From the cell containing the given text, extract its center point as (X, Y) coordinate. 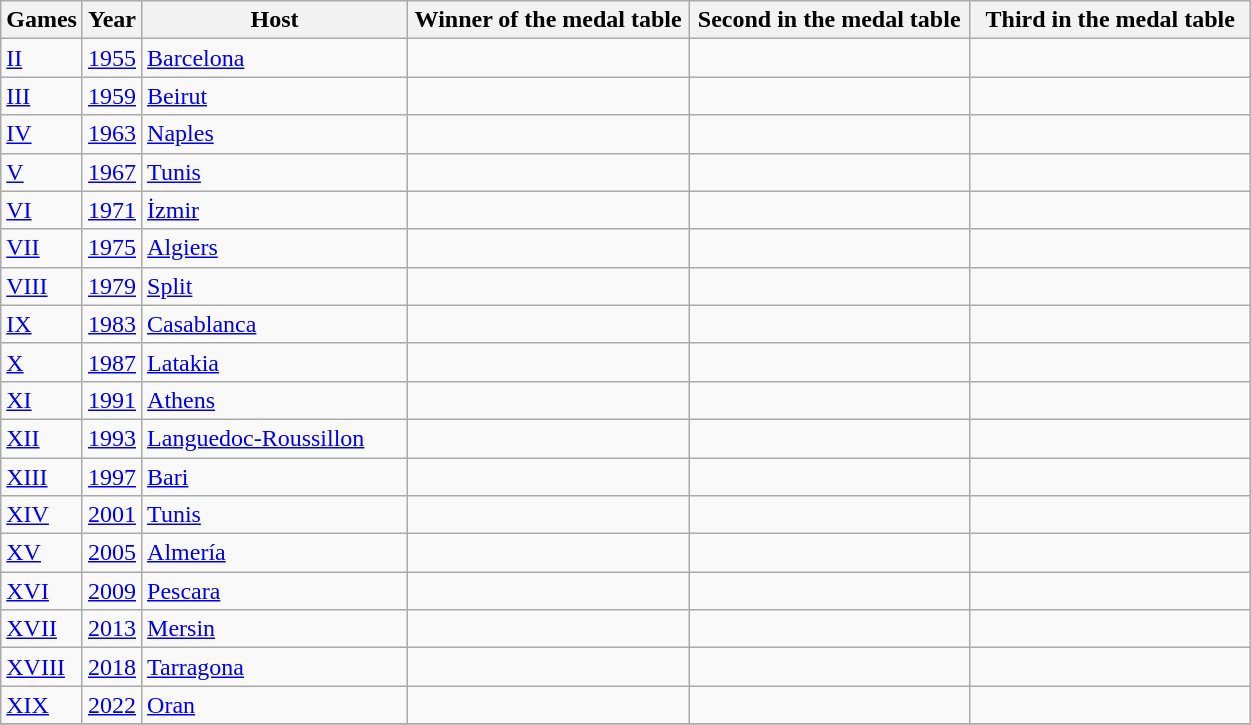
XII (42, 438)
2009 (112, 591)
Year (112, 20)
2013 (112, 629)
1993 (112, 438)
1991 (112, 400)
Second in the medal table (830, 20)
Barcelona (275, 58)
Games (42, 20)
II (42, 58)
Host (275, 20)
Split (275, 286)
Almería (275, 553)
1967 (112, 172)
III (42, 96)
1979 (112, 286)
1971 (112, 210)
Languedoc-Roussillon (275, 438)
2022 (112, 705)
X (42, 362)
XI (42, 400)
Bari (275, 477)
Oran (275, 705)
XVI (42, 591)
IV (42, 134)
XVIII (42, 667)
Algiers (275, 248)
Latakia (275, 362)
Athens (275, 400)
Tarragona (275, 667)
1959 (112, 96)
2001 (112, 515)
Winner of the medal table (548, 20)
XIV (42, 515)
1975 (112, 248)
2005 (112, 553)
1955 (112, 58)
Mersin (275, 629)
V (42, 172)
1983 (112, 324)
Pescara (275, 591)
XIX (42, 705)
XIII (42, 477)
IX (42, 324)
2018 (112, 667)
Naples (275, 134)
1987 (112, 362)
1963 (112, 134)
XVII (42, 629)
İzmir (275, 210)
Casablanca (275, 324)
VIII (42, 286)
Beirut (275, 96)
VI (42, 210)
XV (42, 553)
VII (42, 248)
Third in the medal table (1110, 20)
1997 (112, 477)
